Locate the cell with the specified text and output its (X, Y) center coordinate. 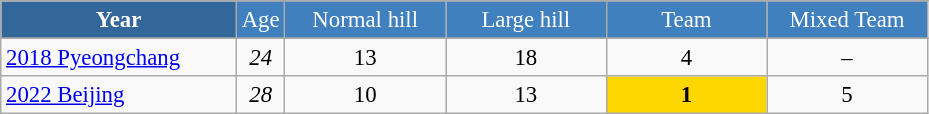
2018 Pyeongchang (119, 58)
Large hill (526, 20)
2022 Beijing (119, 95)
5 (848, 95)
4 (686, 58)
28 (260, 95)
Age (260, 20)
Team (686, 20)
Year (119, 20)
– (848, 58)
Normal hill (366, 20)
Mixed Team (848, 20)
1 (686, 95)
18 (526, 58)
24 (260, 58)
10 (366, 95)
